Return [X, Y] of the center of cell containing provided text 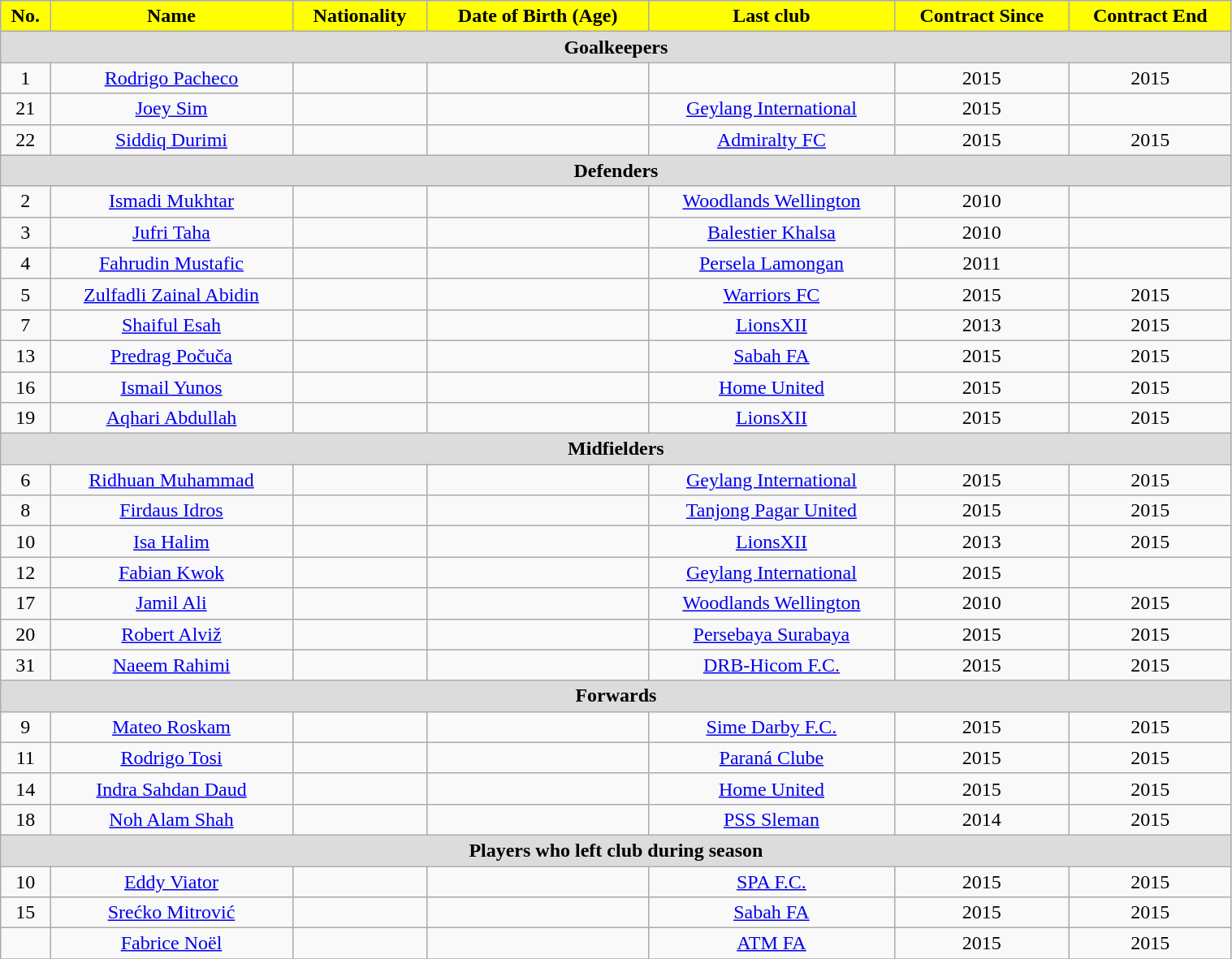
Admiralty FC [772, 140]
5 [26, 294]
Isa Halim [171, 542]
Aqhari Abdullah [171, 418]
2011 [981, 263]
7 [26, 325]
Persebaya Surabaya [772, 634]
Contract End [1150, 16]
19 [26, 418]
Warriors FC [772, 294]
Fabrice Noël [171, 944]
Jamil Ali [171, 603]
Balestier Khalsa [772, 232]
Naeem Rahimi [171, 665]
16 [26, 387]
8 [26, 511]
11 [26, 758]
9 [26, 727]
13 [26, 356]
Forwards [616, 696]
2014 [981, 819]
21 [26, 109]
PSS Sleman [772, 819]
20 [26, 634]
2 [26, 201]
Siddiq Durimi [171, 140]
3 [26, 232]
SPA F.C. [772, 881]
1 [26, 78]
Name [171, 16]
Fahrudin Mustafic [171, 263]
Rodrigo Tosi [171, 758]
Shaiful Esah [171, 325]
Srećko Mitrović [171, 913]
6 [26, 480]
Ridhuan Muhammad [171, 480]
Nationality [359, 16]
18 [26, 819]
Robert Alviž [171, 634]
ATM FA [772, 944]
Rodrigo Pacheco [171, 78]
12 [26, 572]
Sime Darby F.C. [772, 727]
Last club [772, 16]
Predrag Počuča [171, 356]
DRB-Hicom F.C. [772, 665]
Fabian Kwok [171, 572]
No. [26, 16]
Joey Sim [171, 109]
Eddy Viator [171, 881]
Midfielders [616, 449]
Contract Since [981, 16]
15 [26, 913]
Mateo Roskam [171, 727]
17 [26, 603]
4 [26, 263]
Date of Birth (Age) [538, 16]
Goalkeepers [616, 47]
Tanjong Pagar United [772, 511]
Ismail Yunos [171, 387]
14 [26, 788]
Indra Sahdan Daud [171, 788]
31 [26, 665]
Ismadi Mukhtar [171, 201]
Defenders [616, 171]
22 [26, 140]
Firdaus Idros [171, 511]
Players who left club during season [616, 850]
Zulfadli Zainal Abidin [171, 294]
Noh Alam Shah [171, 819]
Jufri Taha [171, 232]
Persela Lamongan [772, 263]
Paraná Clube [772, 758]
